Return the (X, Y) coordinate for the center point of the cell that contains the specified text.  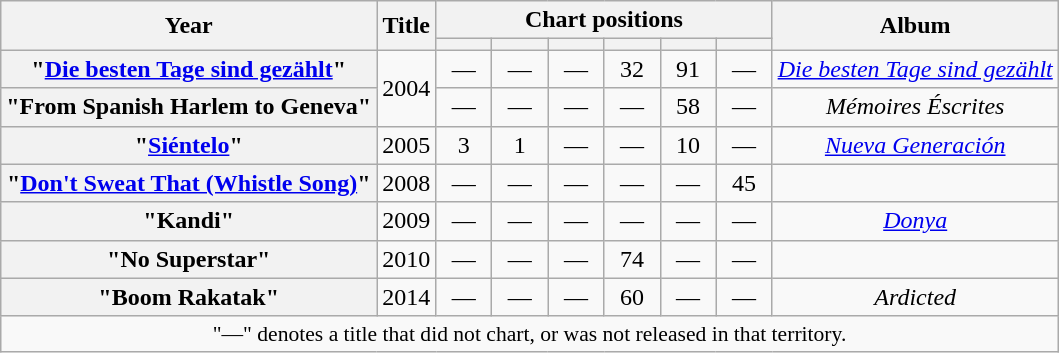
Chart positions (604, 20)
32 (632, 69)
Title (406, 26)
Mémoires Éscrites (915, 107)
2004 (406, 88)
Nueva Generación (915, 145)
"From Spanish Harlem to Geneva" (189, 107)
"Kandi" (189, 221)
"Die besten Tage sind gezählt" (189, 69)
2005 (406, 145)
74 (632, 259)
Ardicted (915, 297)
Year (189, 26)
2014 (406, 297)
"Don't Sweat That (Whistle Song)" (189, 183)
"Siéntelo" (189, 145)
45 (744, 183)
2009 (406, 221)
Die besten Tage sind gezählt (915, 69)
60 (632, 297)
2008 (406, 183)
Donya (915, 221)
91 (688, 69)
1 (520, 145)
58 (688, 107)
"No Superstar" (189, 259)
3 (464, 145)
Album (915, 26)
"—" denotes a title that did not chart, or was not released in that territory. (530, 334)
2010 (406, 259)
"Boom Rakatak" (189, 297)
10 (688, 145)
